Output the (X, Y) coordinate of the center of the cell containing the given text.  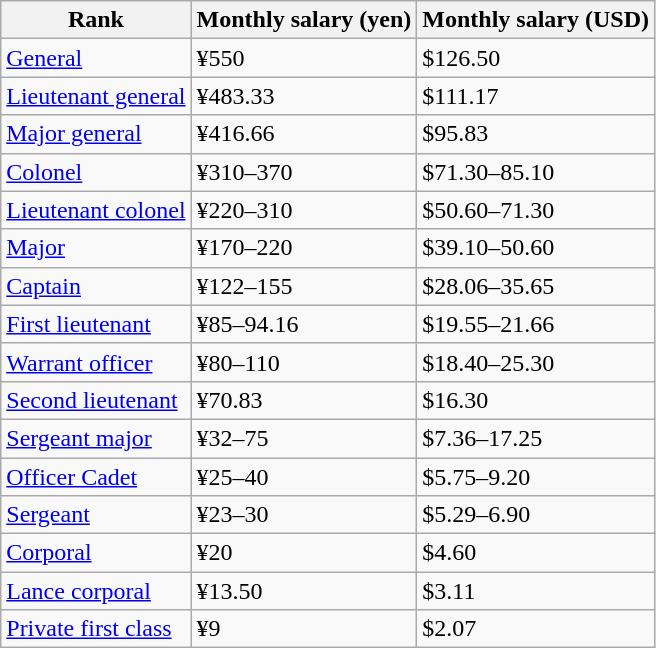
$5.75–9.20 (536, 477)
Officer Cadet (96, 477)
$71.30–85.10 (536, 172)
¥416.66 (304, 134)
Second lieutenant (96, 400)
Captain (96, 286)
¥25–40 (304, 477)
$5.29–6.90 (536, 515)
General (96, 58)
¥80–110 (304, 362)
¥122–155 (304, 286)
$95.83 (536, 134)
Colonel (96, 172)
¥32–75 (304, 438)
$28.06–35.65 (536, 286)
$19.55–21.66 (536, 324)
¥23–30 (304, 515)
Sergeant (96, 515)
¥170–220 (304, 248)
First lieutenant (96, 324)
Major (96, 248)
$111.17 (536, 96)
¥9 (304, 629)
Corporal (96, 553)
$39.10–50.60 (536, 248)
$18.40–25.30 (536, 362)
¥550 (304, 58)
¥85–94.16 (304, 324)
$2.07 (536, 629)
Lieutenant colonel (96, 210)
¥13.50 (304, 591)
Rank (96, 20)
Warrant officer (96, 362)
$16.30 (536, 400)
¥20 (304, 553)
Monthly salary (yen) (304, 20)
¥483.33 (304, 96)
Monthly salary (USD) (536, 20)
¥310–370 (304, 172)
¥70.83 (304, 400)
$126.50 (536, 58)
¥220–310 (304, 210)
Lance corporal (96, 591)
Major general (96, 134)
Private first class (96, 629)
$3.11 (536, 591)
$50.60–71.30 (536, 210)
$4.60 (536, 553)
Sergeant major (96, 438)
Lieutenant general (96, 96)
$7.36–17.25 (536, 438)
